Scan for the cell matching the given text and deliver its (X, Y) coordinate at center. 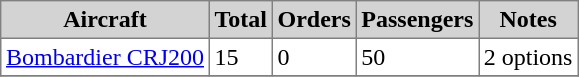
2 options (528, 57)
Passengers (417, 20)
Bombardier CRJ200 (105, 57)
Notes (528, 20)
50 (417, 57)
Aircraft (105, 20)
Total (240, 20)
Orders (314, 20)
15 (240, 57)
0 (314, 57)
